Identify which cell holds the provided text, then report its [X, Y] central coordinate. 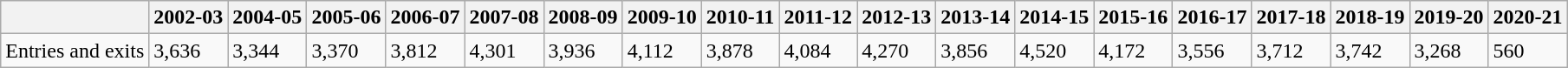
2010-11 [740, 17]
2007-08 [504, 17]
4,112 [662, 51]
Entries and exits [75, 51]
4,270 [896, 51]
4,301 [504, 51]
2020-21 [1527, 17]
2009-10 [662, 17]
3,936 [582, 51]
3,268 [1449, 51]
2015-16 [1134, 17]
2005-06 [347, 17]
2002-03 [189, 17]
3,812 [425, 51]
3,370 [347, 51]
3,856 [976, 51]
2012-13 [896, 17]
2016-17 [1212, 17]
560 [1527, 51]
4,084 [818, 51]
3,742 [1370, 51]
3,636 [189, 51]
2004-05 [267, 17]
3,712 [1291, 51]
3,556 [1212, 51]
2017-18 [1291, 17]
3,344 [267, 51]
2014-15 [1054, 17]
4,520 [1054, 51]
2008-09 [582, 17]
2019-20 [1449, 17]
3,878 [740, 51]
4,172 [1134, 51]
2018-19 [1370, 17]
2013-14 [976, 17]
2006-07 [425, 17]
2011-12 [818, 17]
